Return [X, Y] of the center of cell containing provided text 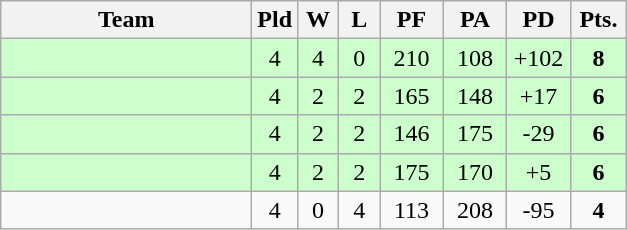
Pts. [598, 20]
Team [126, 20]
PA [475, 20]
113 [412, 210]
W [318, 20]
170 [475, 172]
8 [598, 58]
-29 [539, 134]
210 [412, 58]
Pld [275, 20]
146 [412, 134]
PD [539, 20]
PF [412, 20]
108 [475, 58]
L [360, 20]
208 [475, 210]
+17 [539, 96]
-95 [539, 210]
+102 [539, 58]
165 [412, 96]
+5 [539, 172]
148 [475, 96]
